Return the (x, y) coordinate for the center point of the cell that contains the specified text.  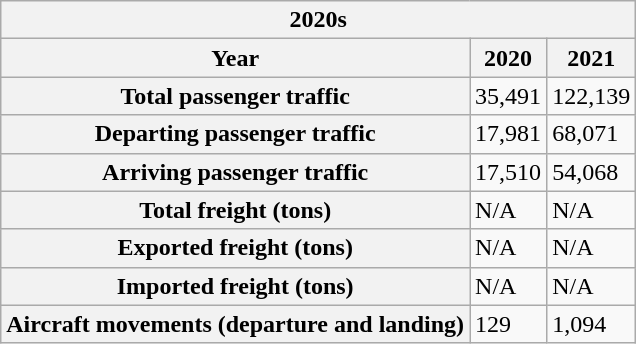
2021 (592, 58)
122,139 (592, 96)
Total passenger traffic (236, 96)
17,981 (508, 134)
Arriving passenger traffic (236, 172)
Imported freight (tons) (236, 286)
Year (236, 58)
Aircraft movements (departure and landing) (236, 324)
2020s (318, 20)
2020 (508, 58)
68,071 (592, 134)
17,510 (508, 172)
1,094 (592, 324)
Departing passenger traffic (236, 134)
Total freight (tons) (236, 210)
35,491 (508, 96)
129 (508, 324)
54,068 (592, 172)
Exported freight (tons) (236, 248)
